Locate the cell with the specified text and output its (X, Y) center coordinate. 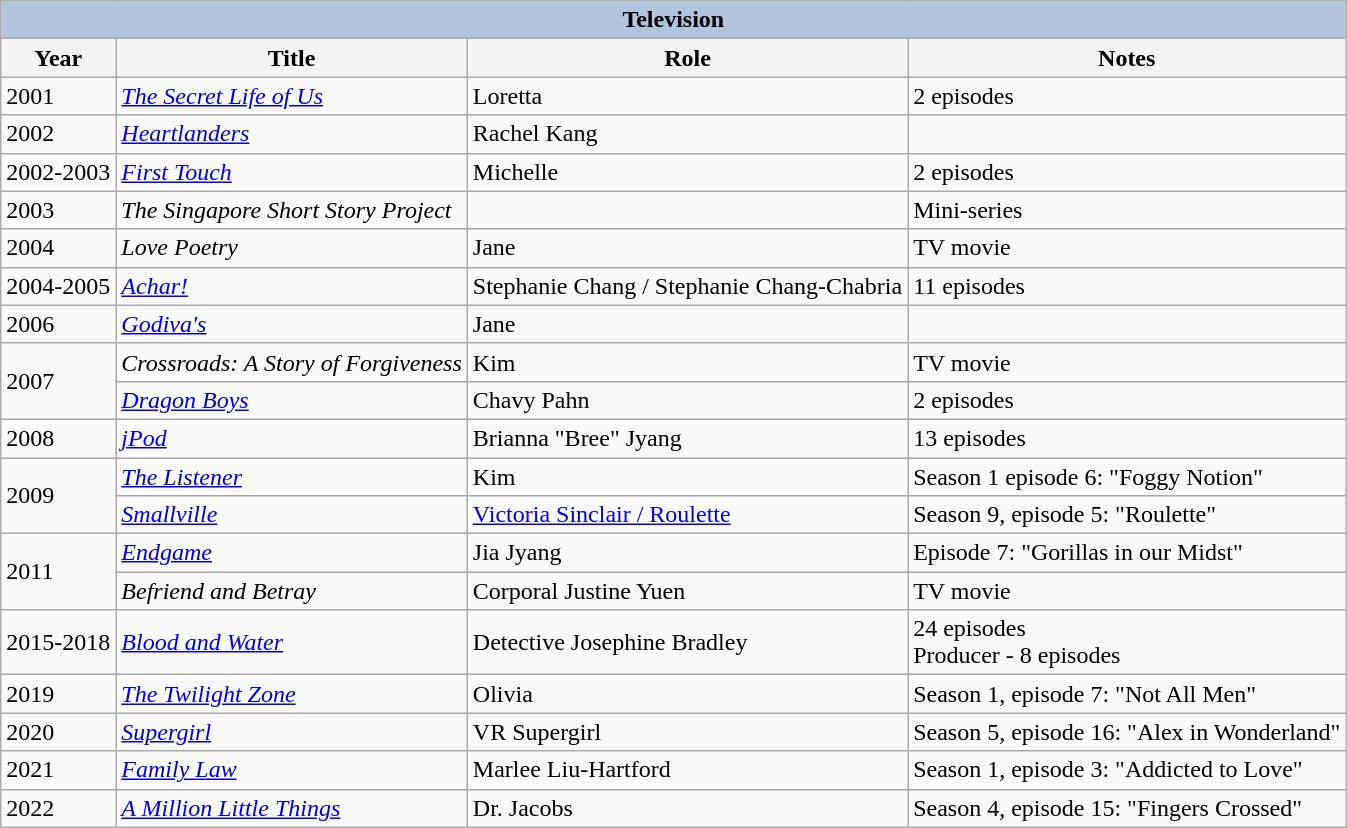
Blood and Water (292, 642)
24 episodes Producer - 8 episodes (1127, 642)
2020 (58, 732)
A Million Little Things (292, 808)
Godiva's (292, 324)
Love Poetry (292, 248)
Season 5, episode 16: "Alex in Wonderland" (1127, 732)
Rachel Kang (687, 134)
Role (687, 58)
Olivia (687, 694)
The Listener (292, 477)
Corporal Justine Yuen (687, 591)
11 episodes (1127, 286)
2011 (58, 572)
The Secret Life of Us (292, 96)
The Singapore Short Story Project (292, 210)
Dragon Boys (292, 400)
Michelle (687, 172)
Season 1 episode 6: "Foggy Notion" (1127, 477)
Episode 7: "Gorillas in our Midst" (1127, 553)
Season 1, episode 7: "Not All Men" (1127, 694)
Mini-series (1127, 210)
Endgame (292, 553)
Season 4, episode 15: "Fingers Crossed" (1127, 808)
Season 9, episode 5: "Roulette" (1127, 515)
Stephanie Chang / Stephanie Chang-Chabria (687, 286)
Family Law (292, 770)
Year (58, 58)
2004 (58, 248)
2002 (58, 134)
2021 (58, 770)
2001 (58, 96)
The Twilight Zone (292, 694)
Season 1, episode 3: "Addicted to Love" (1127, 770)
2009 (58, 496)
VR Supergirl (687, 732)
jPod (292, 438)
Loretta (687, 96)
13 episodes (1127, 438)
2019 (58, 694)
Victoria Sinclair / Roulette (687, 515)
Befriend and Betray (292, 591)
2004-2005 (58, 286)
Title (292, 58)
First Touch (292, 172)
2007 (58, 381)
Television (674, 20)
2002-2003 (58, 172)
2015-2018 (58, 642)
2022 (58, 808)
Crossroads: A Story of Forgiveness (292, 362)
2006 (58, 324)
2003 (58, 210)
Chavy Pahn (687, 400)
Supergirl (292, 732)
Smallville (292, 515)
Achar! (292, 286)
Jia Jyang (687, 553)
Brianna "Bree" Jyang (687, 438)
Marlee Liu-Hartford (687, 770)
2008 (58, 438)
Detective Josephine Bradley (687, 642)
Dr. Jacobs (687, 808)
Heartlanders (292, 134)
Notes (1127, 58)
